Find where the given text appears and provide that cell's center as (x, y) coordinate. 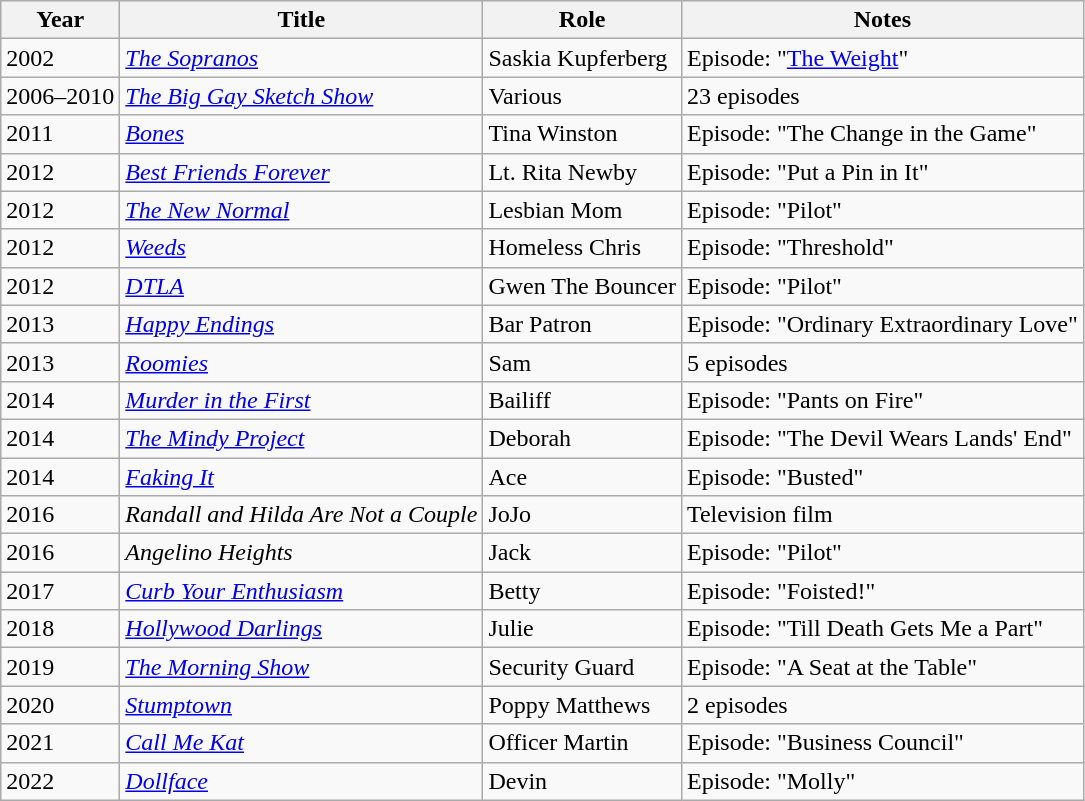
Jack (582, 553)
Title (302, 20)
Bailiff (582, 400)
Various (582, 96)
Ace (582, 477)
2006–2010 (60, 96)
Role (582, 20)
Episode: "Till Death Gets Me a Part" (882, 629)
2020 (60, 705)
Deborah (582, 438)
Episode: "Threshold" (882, 248)
Year (60, 20)
Angelino Heights (302, 553)
Episode: "The Change in the Game" (882, 134)
Bones (302, 134)
Dollface (302, 781)
Tina Winston (582, 134)
DTLA (302, 286)
Lt. Rita Newby (582, 172)
2019 (60, 667)
Stumptown (302, 705)
Notes (882, 20)
Television film (882, 515)
Episode: "Busted" (882, 477)
Hollywood Darlings (302, 629)
Faking It (302, 477)
23 episodes (882, 96)
The Sopranos (302, 58)
The Big Gay Sketch Show (302, 96)
Happy Endings (302, 324)
Randall and Hilda Are Not a Couple (302, 515)
Episode: "Business Council" (882, 743)
2002 (60, 58)
Episode: "A Seat at the Table" (882, 667)
Curb Your Enthusiasm (302, 591)
Betty (582, 591)
Murder in the First (302, 400)
Call Me Kat (302, 743)
Episode: "Put a Pin in It" (882, 172)
Episode: "The Devil Wears Lands' End" (882, 438)
Episode: "Foisted!" (882, 591)
The Mindy Project (302, 438)
Gwen The Bouncer (582, 286)
Episode: "Pants on Fire" (882, 400)
Julie (582, 629)
Best Friends Forever (302, 172)
2017 (60, 591)
Bar Patron (582, 324)
Episode: "The Weight" (882, 58)
JoJo (582, 515)
Episode: "Molly" (882, 781)
Homeless Chris (582, 248)
Poppy Matthews (582, 705)
2018 (60, 629)
Officer Martin (582, 743)
Weeds (302, 248)
The New Normal (302, 210)
2022 (60, 781)
2011 (60, 134)
Episode: "Ordinary Extraordinary Love" (882, 324)
Security Guard (582, 667)
Sam (582, 362)
Saskia Kupferberg (582, 58)
2021 (60, 743)
5 episodes (882, 362)
Devin (582, 781)
The Morning Show (302, 667)
Roomies (302, 362)
2 episodes (882, 705)
Lesbian Mom (582, 210)
